Search for the cell housing the specified text and yield its (x, y) center coordinate. 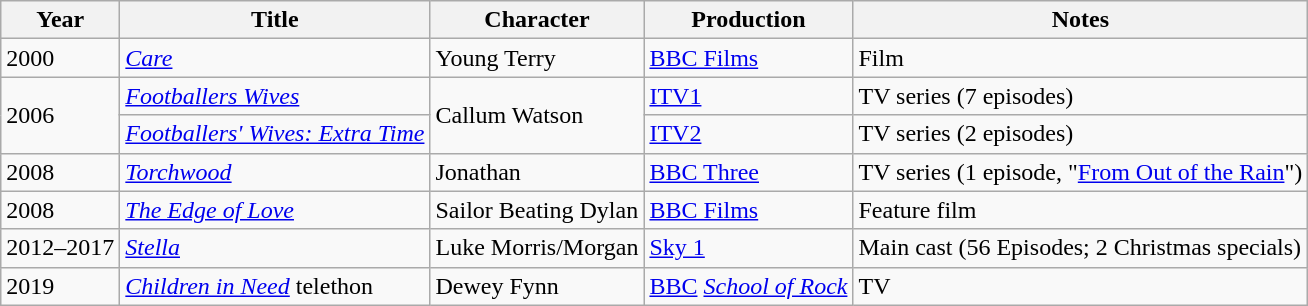
The Edge of Love (275, 210)
Dewey Fynn (537, 286)
TV series (7 episodes) (1080, 96)
BBC School of Rock (748, 286)
TV (1080, 286)
TV series (1 episode, "From Out of the Rain") (1080, 172)
Notes (1080, 20)
Torchwood (275, 172)
2012–2017 (60, 248)
2006 (60, 115)
TV series (2 episodes) (1080, 134)
ITV2 (748, 134)
Production (748, 20)
Footballers Wives (275, 96)
Sky 1 (748, 248)
Feature film (1080, 210)
Main cast (56 Episodes; 2 Christmas specials) (1080, 248)
Sailor Beating Dylan (537, 210)
Luke Morris/Morgan (537, 248)
ITV1 (748, 96)
Young Terry (537, 58)
Stella (275, 248)
BBC Three (748, 172)
Film (1080, 58)
2000 (60, 58)
Year (60, 20)
Character (537, 20)
2019 (60, 286)
Care (275, 58)
Title (275, 20)
Jonathan (537, 172)
Callum Watson (537, 115)
Children in Need telethon (275, 286)
Footballers' Wives: Extra Time (275, 134)
